Pinpoint the cell where the given text exists, returning its (x, y) midpoint coordinate. 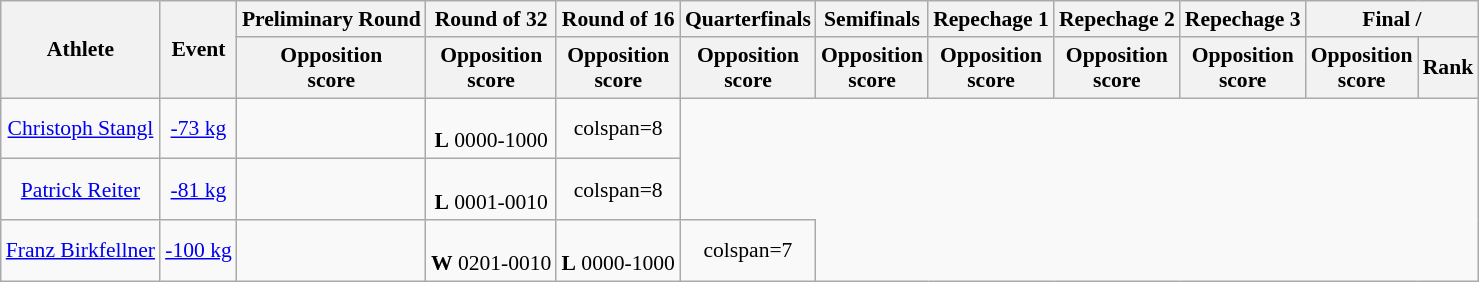
-81 kg (198, 190)
Final / (1392, 19)
Patrick Reiter (80, 190)
Athlete (80, 50)
Preliminary Round (332, 19)
-73 kg (198, 128)
Round of 32 (492, 19)
Repechage 1 (991, 19)
-100 kg (198, 250)
Christoph Stangl (80, 128)
Repechage 3 (1243, 19)
L 0001-0010 (492, 190)
colspan=7 (748, 250)
Franz Birkfellner (80, 250)
Repechage 2 (1117, 19)
Quarterfinals (748, 19)
Event (198, 50)
Semifinals (872, 19)
Rank (1448, 68)
Round of 16 (618, 19)
W 0201-0010 (492, 250)
